Return the [x, y] coordinate for the center point of the cell that contains the specified text.  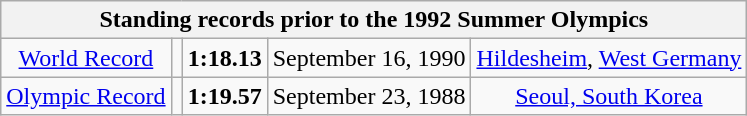
Seoul, South Korea [609, 96]
Hildesheim, West Germany [609, 58]
Standing records prior to the 1992 Summer Olympics [374, 20]
World Record [86, 58]
September 16, 1990 [369, 58]
1:18.13 [224, 58]
1:19.57 [224, 96]
September 23, 1988 [369, 96]
Olympic Record [86, 96]
